Determine the (X, Y) coordinate at the center of the cell enclosing the given text.  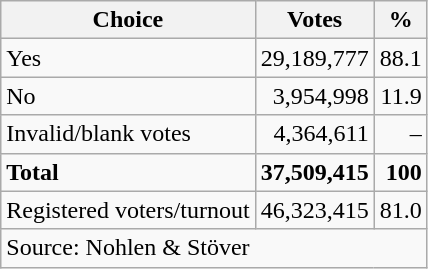
88.1 (400, 58)
Votes (314, 20)
Yes (128, 58)
29,189,777 (314, 58)
81.0 (400, 210)
Registered voters/turnout (128, 210)
46,323,415 (314, 210)
3,954,998 (314, 96)
Invalid/blank votes (128, 134)
11.9 (400, 96)
% (400, 20)
Total (128, 172)
Source: Nohlen & Stöver (214, 248)
37,509,415 (314, 172)
No (128, 96)
– (400, 134)
Choice (128, 20)
100 (400, 172)
4,364,611 (314, 134)
